For the text-containing cell, return its midpoint in (X, Y) coordinate format. 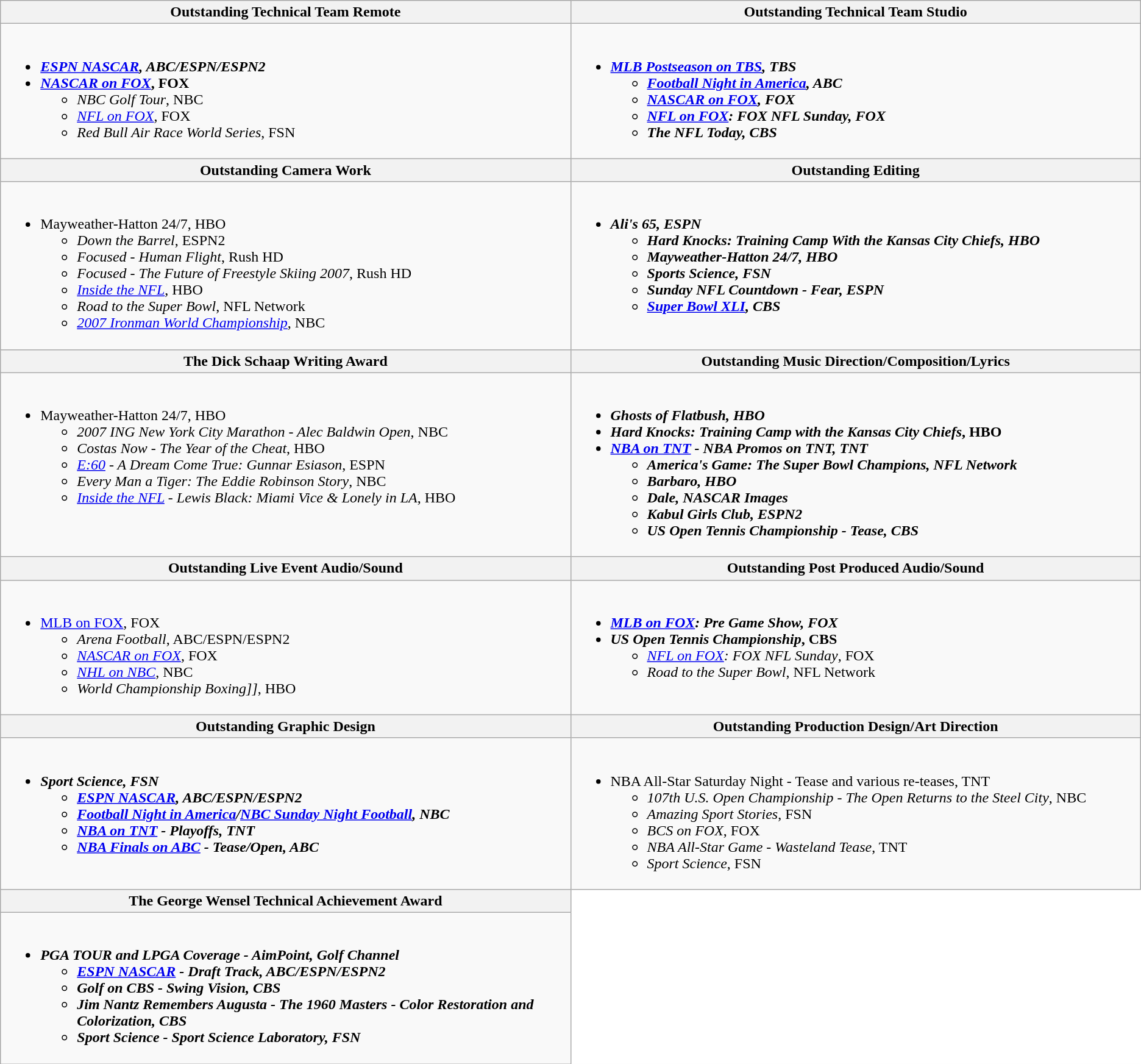
Outstanding Technical Team Remote (285, 12)
Outstanding Post Produced Audio/Sound (856, 568)
Outstanding Editing (856, 170)
Outstanding Production Design/Art Direction (856, 726)
The Dick Schaap Writing Award (285, 361)
MLB on FOX: Pre Game Show, FOXUS Open Tennis Championship, CBSNFL on FOX: FOX NFL Sunday, FOXRoad to the Super Bowl, NFL Network (856, 648)
MLB on FOX, FOXArena Football, ABC/ESPN/ESPN2NASCAR on FOX, FOXNHL on NBC, NBCWorld Championship Boxing]], HBO (285, 648)
Outstanding Live Event Audio/Sound (285, 568)
Outstanding Technical Team Studio (856, 12)
Outstanding Camera Work (285, 170)
The George Wensel Technical Achievement Award (285, 901)
ESPN NASCAR, ABC/ESPN/ESPN2NASCAR on FOX, FOXNBC Golf Tour, NBCNFL on FOX, FOXRed Bull Air Race World Series, FSN (285, 91)
MLB Postseason on TBS, TBSFootball Night in America, ABCNASCAR on FOX, FOXNFL on FOX: FOX NFL Sunday, FOXThe NFL Today, CBS (856, 91)
Outstanding Graphic Design (285, 726)
Outstanding Music Direction/Composition/Lyrics (856, 361)
